Capture the cell that displays the provided text and extract its (x, y) central coordinate. 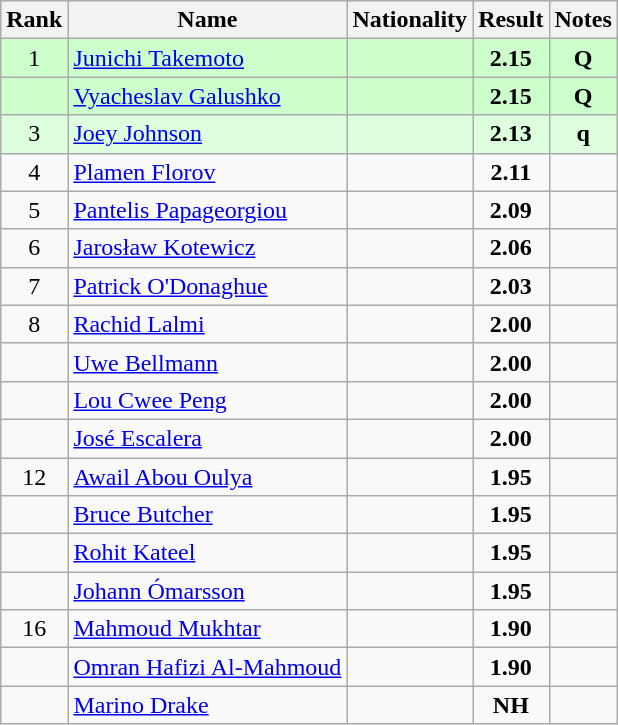
Junichi Takemoto (208, 58)
Jarosław Kotewicz (208, 248)
Awail Abou Oulya (208, 477)
16 (34, 629)
Rank (34, 20)
Omran Hafizi Al-Mahmoud (208, 667)
Bruce Butcher (208, 515)
5 (34, 210)
José Escalera (208, 438)
Pantelis Papageorgiou (208, 210)
1 (34, 58)
6 (34, 248)
2.09 (511, 210)
Result (511, 20)
2.06 (511, 248)
2.03 (511, 286)
12 (34, 477)
Joey Johnson (208, 134)
2.13 (511, 134)
8 (34, 324)
Name (208, 20)
2.11 (511, 172)
Vyacheslav Galushko (208, 96)
Lou Cwee Peng (208, 400)
Plamen Florov (208, 172)
q (583, 134)
Rohit Kateel (208, 553)
Nationality (410, 20)
Johann Ómarsson (208, 591)
Notes (583, 20)
Uwe Bellmann (208, 362)
Patrick O'Donaghue (208, 286)
Marino Drake (208, 705)
4 (34, 172)
7 (34, 286)
Mahmoud Mukhtar (208, 629)
3 (34, 134)
NH (511, 705)
Rachid Lalmi (208, 324)
